Determine the (x, y) coordinate at the center of the cell enclosing the given text.  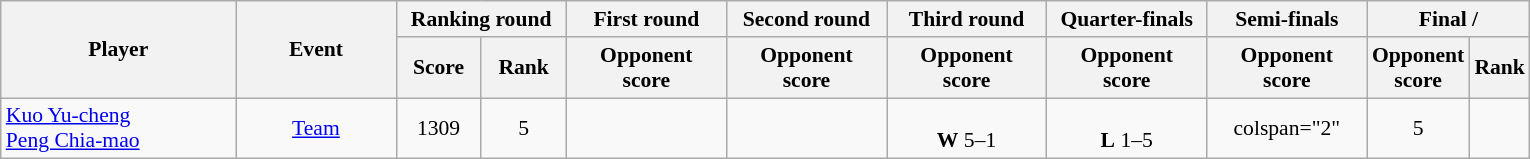
Ranking round (481, 19)
L 1–5 (1127, 128)
W 5–1 (966, 128)
Kuo Yu-chengPeng Chia-mao (118, 128)
Score (438, 68)
Quarter-finals (1127, 19)
Final / (1448, 19)
Event (316, 50)
Player (118, 50)
colspan="2" (1287, 128)
Semi-finals (1287, 19)
Second round (806, 19)
1309 (438, 128)
First round (646, 19)
Third round (966, 19)
Team (316, 128)
